Find where the given text appears and provide that cell's center as (X, Y) coordinate. 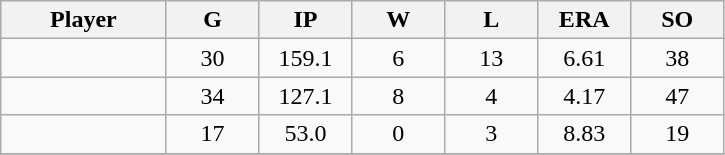
47 (678, 96)
Player (84, 20)
159.1 (306, 58)
6 (398, 58)
30 (212, 58)
17 (212, 134)
G (212, 20)
19 (678, 134)
13 (492, 58)
127.1 (306, 96)
0 (398, 134)
3 (492, 134)
4 (492, 96)
IP (306, 20)
4.17 (584, 96)
6.61 (584, 58)
34 (212, 96)
ERA (584, 20)
8.83 (584, 134)
53.0 (306, 134)
L (492, 20)
W (398, 20)
8 (398, 96)
SO (678, 20)
38 (678, 58)
